Return the [x, y] coordinate for the center point of the cell that contains the specified text.  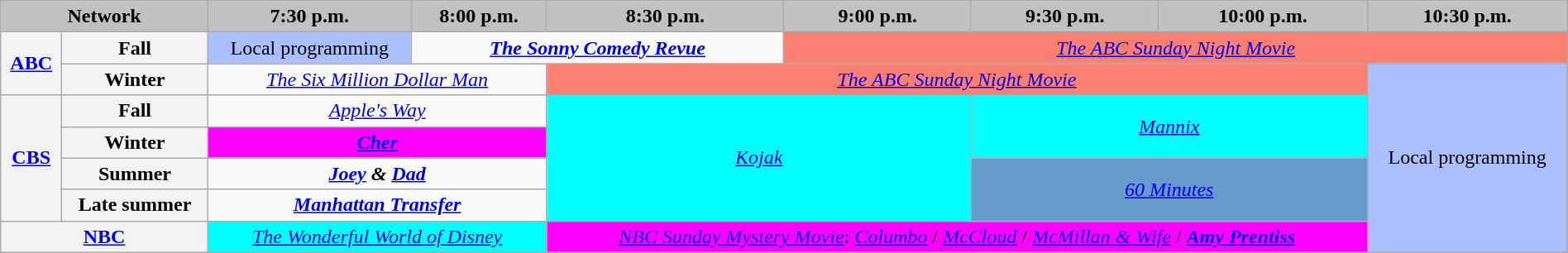
CBS [31, 158]
9:00 p.m. [877, 17]
Late summer [136, 205]
10:00 p.m. [1263, 17]
10:30 p.m. [1467, 17]
The Six Million Dollar Man [377, 79]
9:30 p.m. [1064, 17]
The Wonderful World of Disney [377, 236]
7:30 p.m. [309, 17]
Mannix [1169, 126]
60 Minutes [1169, 189]
NBC Sunday Mystery Movie: Columbo / McCloud / McMillan & Wife / Amy Prentiss [957, 236]
Joey & Dad [377, 174]
8:00 p.m. [479, 17]
Summer [136, 174]
Network [104, 17]
The Sonny Comedy Revue [597, 48]
Kojak [759, 158]
ABC [31, 64]
NBC [104, 236]
8:30 p.m. [665, 17]
Manhattan Transfer [377, 205]
Apple's Way [377, 111]
Cher [377, 142]
